Scan for the cell matching the given text and deliver its [X, Y] coordinate at center. 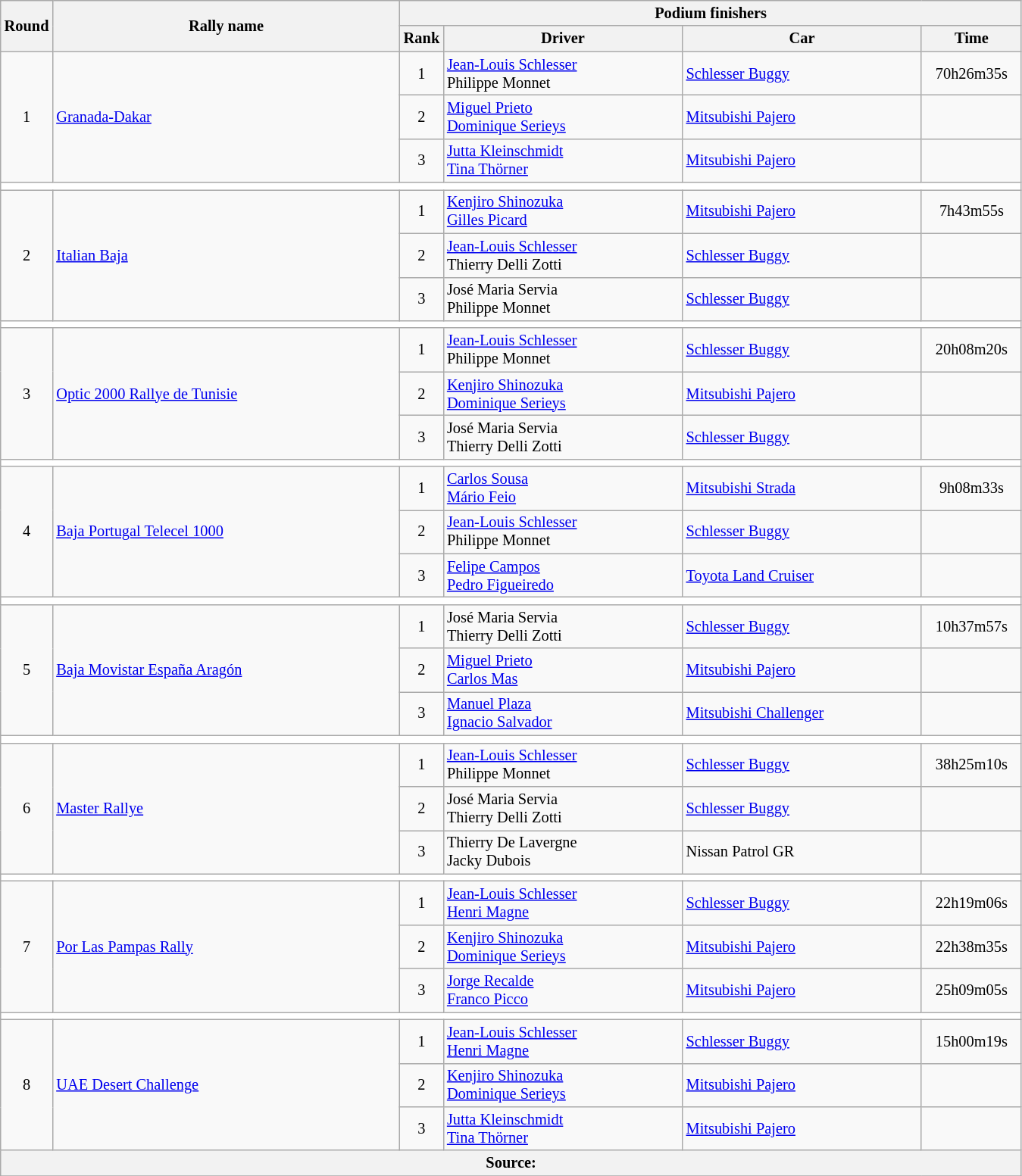
Podium finishers [711, 13]
6 [27, 809]
Felipe Campos Pedro Figueiredo [563, 576]
Baja Portugal Telecel 1000 [226, 532]
15h00m19s [971, 1041]
Por Las Pampas Rally [226, 947]
38h25m10s [971, 765]
Car [802, 39]
Master Rallye [226, 809]
Round [27, 26]
Time [971, 39]
4 [27, 532]
Nissan Patrol GR [802, 852]
Jorge Recalde Franco Picco [563, 990]
22h38m35s [971, 947]
UAE Desert Challenge [226, 1084]
Kenjiro Shinozuka Gilles Picard [563, 211]
8 [27, 1084]
7h43m55s [971, 211]
José Maria Servia Philippe Monnet [563, 299]
20h08m20s [971, 350]
22h19m06s [971, 903]
Mitsubishi Challenger [802, 713]
Rally name [226, 26]
9h08m33s [971, 488]
25h09m05s [971, 990]
7 [27, 947]
Driver [563, 39]
Italian Baja [226, 254]
Toyota Land Cruiser [802, 576]
Source: [511, 1163]
Optic 2000 Rallye de Tunisie [226, 394]
Rank [421, 39]
Mitsubishi Strada [802, 488]
70h26m35s [971, 73]
5 [27, 669]
Miguel Prieto Carlos Mas [563, 670]
Thierry De Lavergne Jacky Dubois [563, 852]
Manuel Plaza Ignacio Salvador [563, 713]
Miguel Prieto Dominique Serieys [563, 117]
Baja Movistar España Aragón [226, 669]
10h37m57s [971, 626]
Carlos Sousa Mário Feio [563, 488]
Jean-Louis Schlesser Thierry Delli Zotti [563, 255]
Granada-Dakar [226, 117]
